Search for the cell housing the specified text and yield its [x, y] center coordinate. 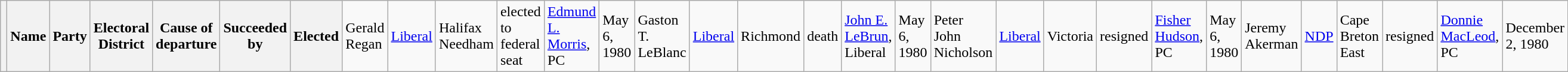
Elected [316, 36]
Peter John Nicholson [963, 36]
Fisher Hudson, PC [1179, 36]
Richmond [771, 36]
Edmund L. Morris, PC [571, 36]
John E. LeBrun, Liberal [868, 36]
Gaston T. LeBlanc [662, 36]
Jeremy Akerman [1272, 36]
Electoral District [121, 36]
Halifax Needham [466, 36]
elected to federal seat [520, 36]
Cape Breton East [1359, 36]
Gerald Regan [365, 36]
Victoria [1070, 36]
Name [29, 36]
NDP [1319, 36]
December 2, 1980 [1535, 36]
Cause of departure [186, 36]
Succeeded by [255, 36]
Party [70, 36]
death [823, 36]
Donnie MacLeod, PC [1470, 36]
